Determine the [X, Y] coordinate at the center of the cell enclosing the given text.  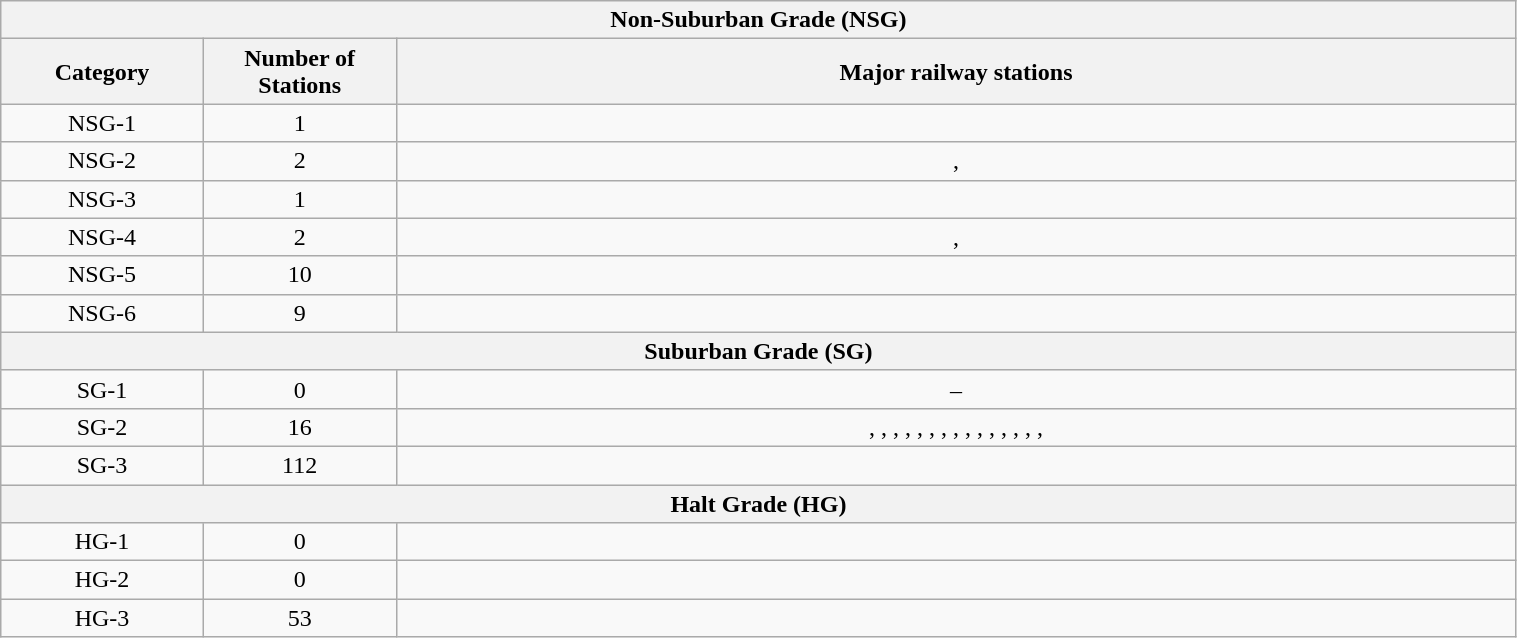
NSG-4 [102, 237]
10 [300, 275]
– [956, 389]
Halt Grade (HG) [758, 503]
Suburban Grade (SG) [758, 351]
53 [300, 618]
NSG-3 [102, 199]
HG-2 [102, 580]
, , , , , , , , , , , , , , , [956, 427]
Non-Suburban Grade (NSG) [758, 20]
HG-1 [102, 542]
Category [102, 72]
SG-3 [102, 465]
NSG-1 [102, 123]
Major railway stations [956, 72]
9 [300, 313]
NSG-6 [102, 313]
HG-3 [102, 618]
112 [300, 465]
NSG-5 [102, 275]
SG-2 [102, 427]
Number of Stations [300, 72]
16 [300, 427]
NSG-2 [102, 161]
SG-1 [102, 389]
